Locate the cell with the specified text and output its [X, Y] center coordinate. 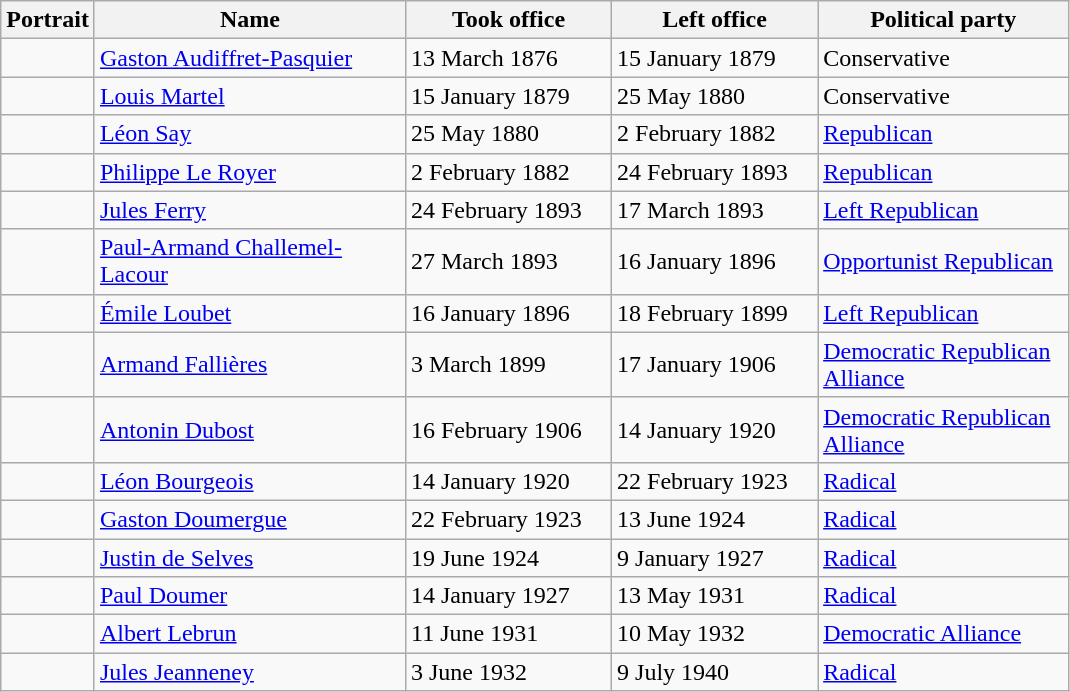
Left office [715, 20]
18 February 1899 [715, 313]
Democratic Alliance [944, 634]
Léon Say [250, 134]
Antonin Dubost [250, 430]
Portrait [48, 20]
27 March 1893 [508, 262]
13 May 1931 [715, 596]
17 January 1906 [715, 364]
Took office [508, 20]
Louis Martel [250, 96]
Political party [944, 20]
Gaston Audiffret-Pasquier [250, 58]
Philippe Le Royer [250, 172]
Émile Loubet [250, 313]
17 March 1893 [715, 210]
Gaston Doumergue [250, 519]
19 June 1924 [508, 557]
Paul Doumer [250, 596]
Léon Bourgeois [250, 481]
9 July 1940 [715, 672]
3 June 1932 [508, 672]
14 January 1927 [508, 596]
10 May 1932 [715, 634]
Opportunist Republican [944, 262]
3 March 1899 [508, 364]
Jules Jeanneney [250, 672]
13 March 1876 [508, 58]
16 February 1906 [508, 430]
9 January 1927 [715, 557]
Armand Fallières [250, 364]
11 June 1931 [508, 634]
Jules Ferry [250, 210]
Albert Lebrun [250, 634]
Paul-Armand Challemel-Lacour [250, 262]
Name [250, 20]
Justin de Selves [250, 557]
13 June 1924 [715, 519]
